From the cell containing the given text, extract its center point as [X, Y] coordinate. 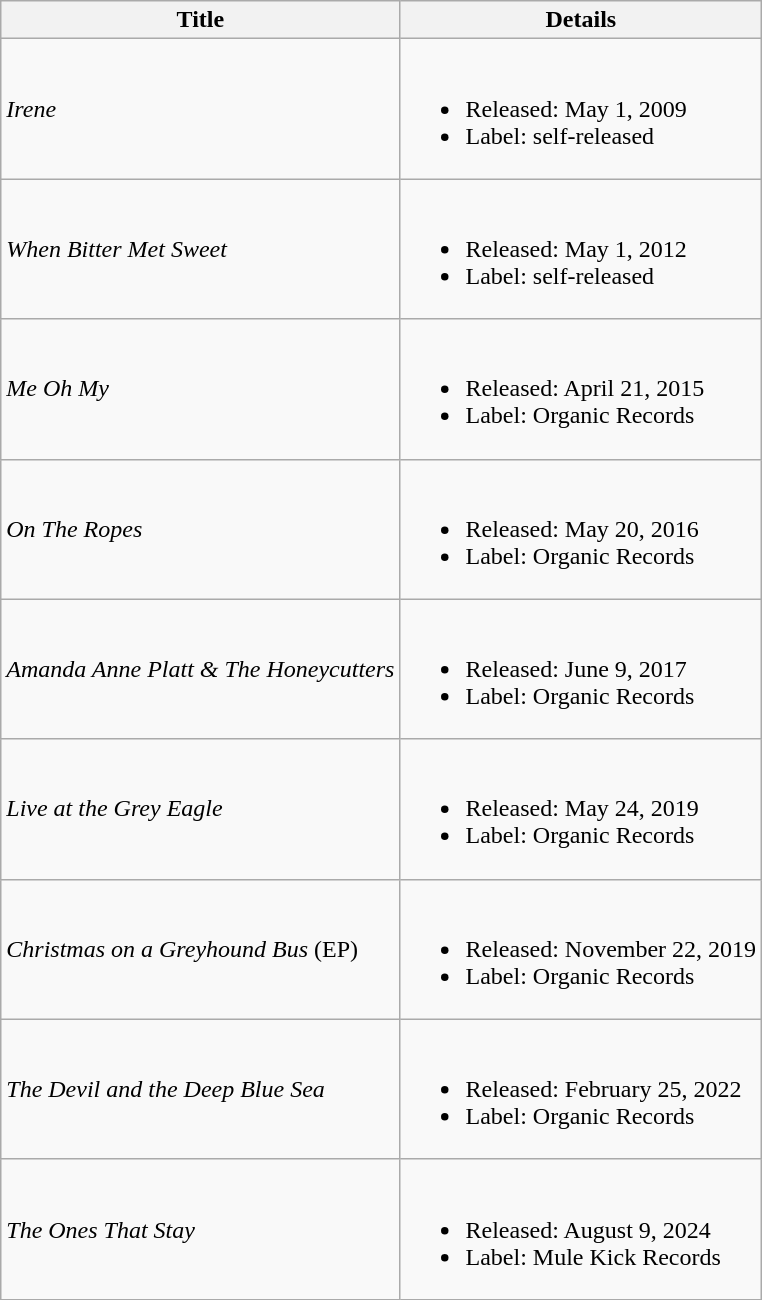
Released: June 9, 2017Label: Organic Records [581, 669]
Details [581, 20]
Released: November 22, 2019Label: Organic Records [581, 949]
Released: May 24, 2019Label: Organic Records [581, 809]
Released: May 20, 2016Label: Organic Records [581, 529]
Released: May 1, 2012Label: self-released [581, 249]
Released: August 9, 2024Label: Mule Kick Records [581, 1229]
The Devil and the Deep Blue Sea [200, 1089]
Title [200, 20]
Released: April 21, 2015Label: Organic Records [581, 389]
Released: May 1, 2009Label: self-released [581, 109]
When Bitter Met Sweet [200, 249]
Irene [200, 109]
On The Ropes [200, 529]
Released: February 25, 2022Label: Organic Records [581, 1089]
The Ones That Stay [200, 1229]
Me Oh My [200, 389]
Live at the Grey Eagle [200, 809]
Christmas on a Greyhound Bus (EP) [200, 949]
Amanda Anne Platt & The Honeycutters [200, 669]
